Scan for the cell matching the given text and deliver its [X, Y] coordinate at center. 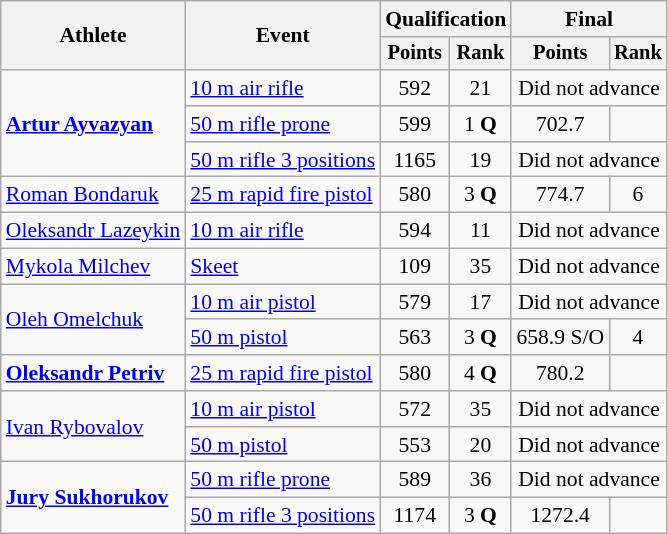
1174 [414, 516]
4 [638, 338]
1 Q [480, 124]
Artur Ayvazyan [94, 124]
Athlete [94, 36]
563 [414, 338]
1272.4 [560, 516]
Qualification [446, 19]
Event [282, 36]
658.9 S/O [560, 338]
774.7 [560, 195]
599 [414, 124]
572 [414, 409]
579 [414, 302]
594 [414, 231]
553 [414, 445]
Skeet [282, 267]
589 [414, 480]
780.2 [560, 373]
109 [414, 267]
592 [414, 88]
6 [638, 195]
Roman Bondaruk [94, 195]
11 [480, 231]
1165 [414, 160]
Final [588, 19]
Oleksandr Petriv [94, 373]
19 [480, 160]
21 [480, 88]
4 Q [480, 373]
20 [480, 445]
17 [480, 302]
Oleksandr Lazeykin [94, 231]
36 [480, 480]
Ivan Rybovalov [94, 426]
Oleh Omelchuk [94, 320]
Jury Sukhorukov [94, 498]
Mykola Milchev [94, 267]
702.7 [560, 124]
